Return the [X, Y] coordinate for the center point of the cell that contains the specified text.  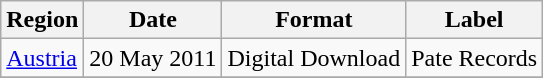
Region [42, 20]
20 May 2011 [153, 58]
Pate Records [474, 58]
Austria [42, 58]
Date [153, 20]
Format [314, 20]
Label [474, 20]
Digital Download [314, 58]
